Locate the cell with the specified text and output its [X, Y] center coordinate. 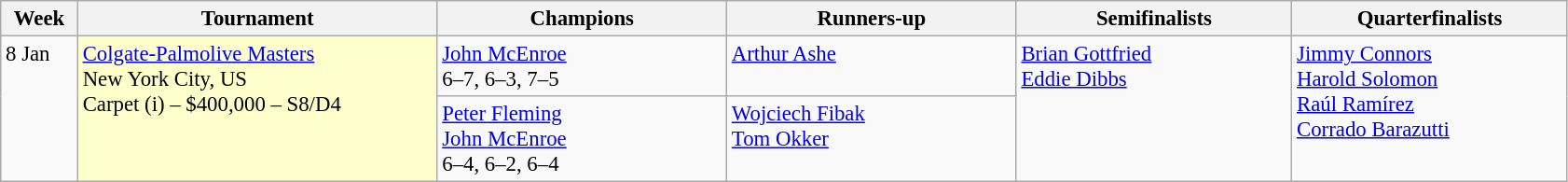
Arthur Ashe [873, 67]
Runners-up [873, 19]
Jimmy Connors Harold Solomon Raúl Ramírez Corrado Barazutti [1430, 109]
Brian Gottfried Eddie Dibbs [1154, 109]
Quarterfinalists [1430, 19]
Week [39, 19]
Peter Fleming John McEnroe6–4, 6–2, 6–4 [582, 139]
Wojciech Fibak Tom Okker [873, 139]
Tournament [257, 19]
Semifinalists [1154, 19]
Colgate-Palmolive MastersNew York City, US Carpet (i) – $400,000 – S8/D4 [257, 109]
John McEnroe 6–7, 6–3, 7–5 [582, 67]
8 Jan [39, 109]
Champions [582, 19]
